Search for the cell housing the specified text and yield its [X, Y] center coordinate. 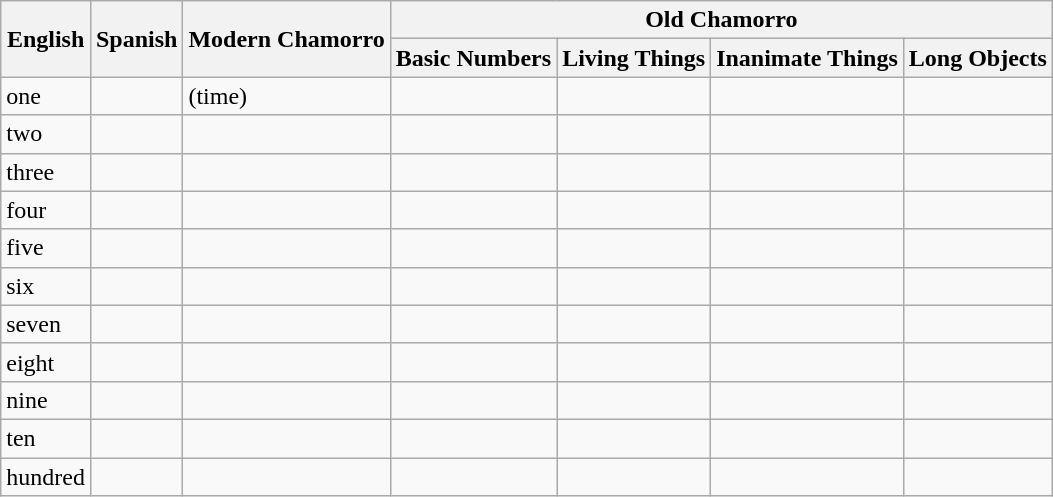
(time) [286, 96]
seven [46, 324]
Long Objects [978, 58]
Modern Chamorro [286, 39]
five [46, 248]
six [46, 286]
four [46, 210]
English [46, 39]
one [46, 96]
hundred [46, 477]
nine [46, 400]
three [46, 172]
eight [46, 362]
Basic Numbers [473, 58]
Living Things [634, 58]
two [46, 134]
Inanimate Things [808, 58]
Spanish [136, 39]
Old Chamorro [721, 20]
ten [46, 438]
